For the text-containing cell, return its midpoint in [X, Y] coordinate format. 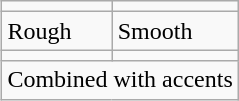
Combined with accents [120, 80]
Rough [57, 31]
Smooth [175, 31]
